From the cell containing the given text, extract its center point as (X, Y) coordinate. 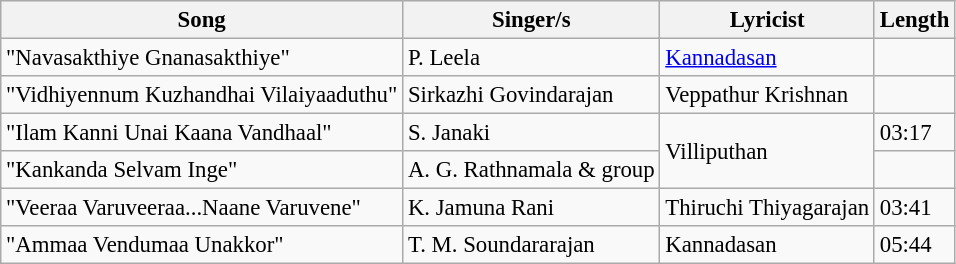
Veppathur Krishnan (767, 95)
P. Leela (532, 58)
03:17 (914, 133)
"Ammaa Vendumaa Unakkor" (202, 245)
"Vidhiyennum Kuzhandhai Vilaiyaaduthu" (202, 95)
A. G. Rathnamala & group (532, 170)
"Kankanda Selvam Inge" (202, 170)
Villiputhan (767, 152)
03:41 (914, 208)
Thiruchi Thiyagarajan (767, 208)
Singer/s (532, 20)
"Veeraa Varuveeraa...Naane Varuvene" (202, 208)
Sirkazhi Govindarajan (532, 95)
Lyricist (767, 20)
05:44 (914, 245)
T. M. Soundararajan (532, 245)
K. Jamuna Rani (532, 208)
Length (914, 20)
S. Janaki (532, 133)
"Ilam Kanni Unai Kaana Vandhaal" (202, 133)
"Navasakthiye Gnanasakthiye" (202, 58)
Song (202, 20)
